Output the [X, Y] coordinate of the center of the cell containing the given text.  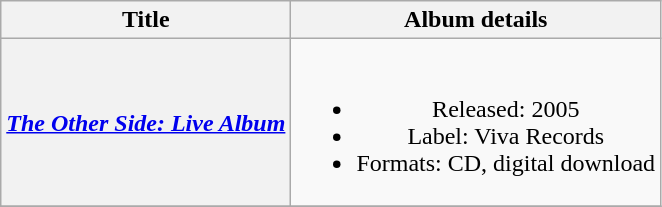
The Other Side: Live Album [146, 122]
Album details [476, 20]
Released: 2005Label: Viva RecordsFormats: CD, digital download [476, 122]
Title [146, 20]
